Identify which cell holds the provided text, then report its (x, y) central coordinate. 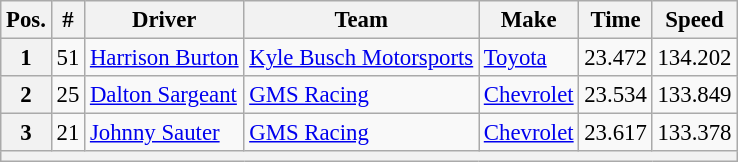
Make (528, 20)
23.617 (616, 133)
133.378 (694, 133)
25 (68, 95)
Driver (164, 20)
Harrison Burton (164, 58)
Team (362, 20)
# (68, 20)
51 (68, 58)
133.849 (694, 95)
Pos. (26, 20)
Dalton Sargeant (164, 95)
Johnny Sauter (164, 133)
134.202 (694, 58)
Time (616, 20)
3 (26, 133)
23.534 (616, 95)
Kyle Busch Motorsports (362, 58)
1 (26, 58)
21 (68, 133)
Toyota (528, 58)
23.472 (616, 58)
Speed (694, 20)
2 (26, 95)
